Output the (x, y) coordinate of the center of the cell containing the given text.  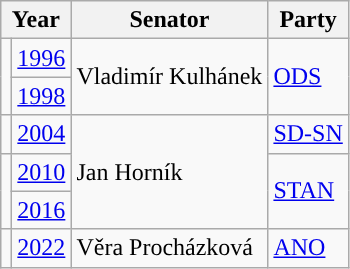
Senator (170, 20)
Věra Procházková (170, 248)
2004 (42, 134)
1998 (42, 96)
SD-SN (308, 134)
Party (308, 20)
2016 (42, 210)
ODS (308, 77)
ANO (308, 248)
1996 (42, 58)
2010 (42, 172)
Jan Horník (170, 172)
2022 (42, 248)
Year (36, 20)
STAN (308, 191)
Vladimír Kulhánek (170, 77)
